Return the (x, y) coordinate for the center point of the cell that contains the specified text.  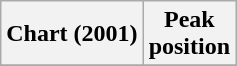
Peakposition (189, 34)
Chart (2001) (72, 34)
